Determine the [x, y] coordinate at the center of the cell enclosing the given text.  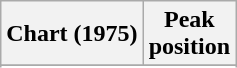
Peakposition [189, 34]
Chart (1975) [72, 34]
